Return the (x, y) coordinate for the center point of the cell that contains the specified text.  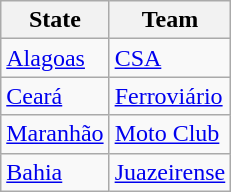
Bahia (55, 172)
Maranhão (55, 134)
State (55, 20)
Ferroviário (170, 96)
Juazeirense (170, 172)
Ceará (55, 96)
Moto Club (170, 134)
Team (170, 20)
Alagoas (55, 58)
CSA (170, 58)
